Pinpoint the cell where the given text exists, returning its [x, y] midpoint coordinate. 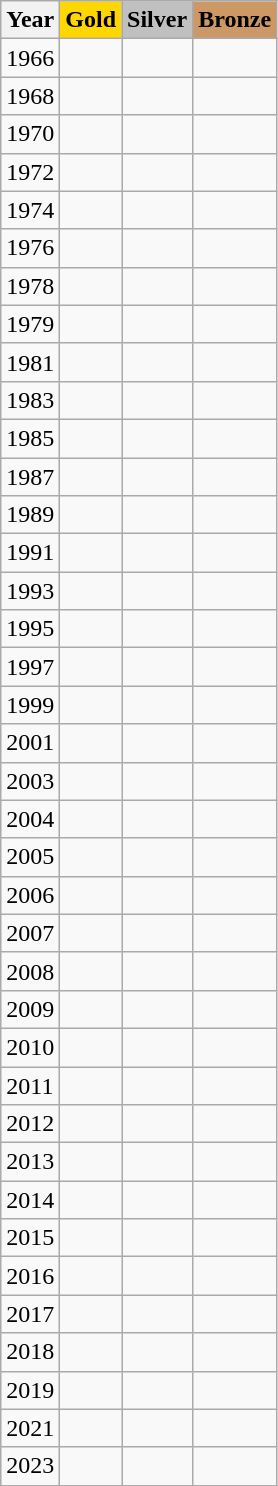
Gold [91, 20]
1968 [30, 96]
1970 [30, 134]
2016 [30, 1276]
2019 [30, 1390]
1976 [30, 248]
1981 [30, 362]
1991 [30, 553]
1983 [30, 400]
2007 [30, 933]
Bronze [235, 20]
2023 [30, 1466]
2013 [30, 1162]
2001 [30, 743]
2006 [30, 895]
2014 [30, 1200]
1985 [30, 438]
1966 [30, 58]
1979 [30, 324]
2018 [30, 1352]
2015 [30, 1238]
2017 [30, 1314]
1989 [30, 515]
1972 [30, 172]
2010 [30, 1047]
2003 [30, 781]
2005 [30, 857]
2009 [30, 1009]
1995 [30, 629]
1974 [30, 210]
1987 [30, 477]
2011 [30, 1085]
Year [30, 20]
1993 [30, 591]
1997 [30, 667]
1999 [30, 705]
2012 [30, 1124]
1978 [30, 286]
2008 [30, 971]
2004 [30, 819]
Silver [158, 20]
2021 [30, 1428]
